For the text-containing cell, return its midpoint in [X, Y] coordinate format. 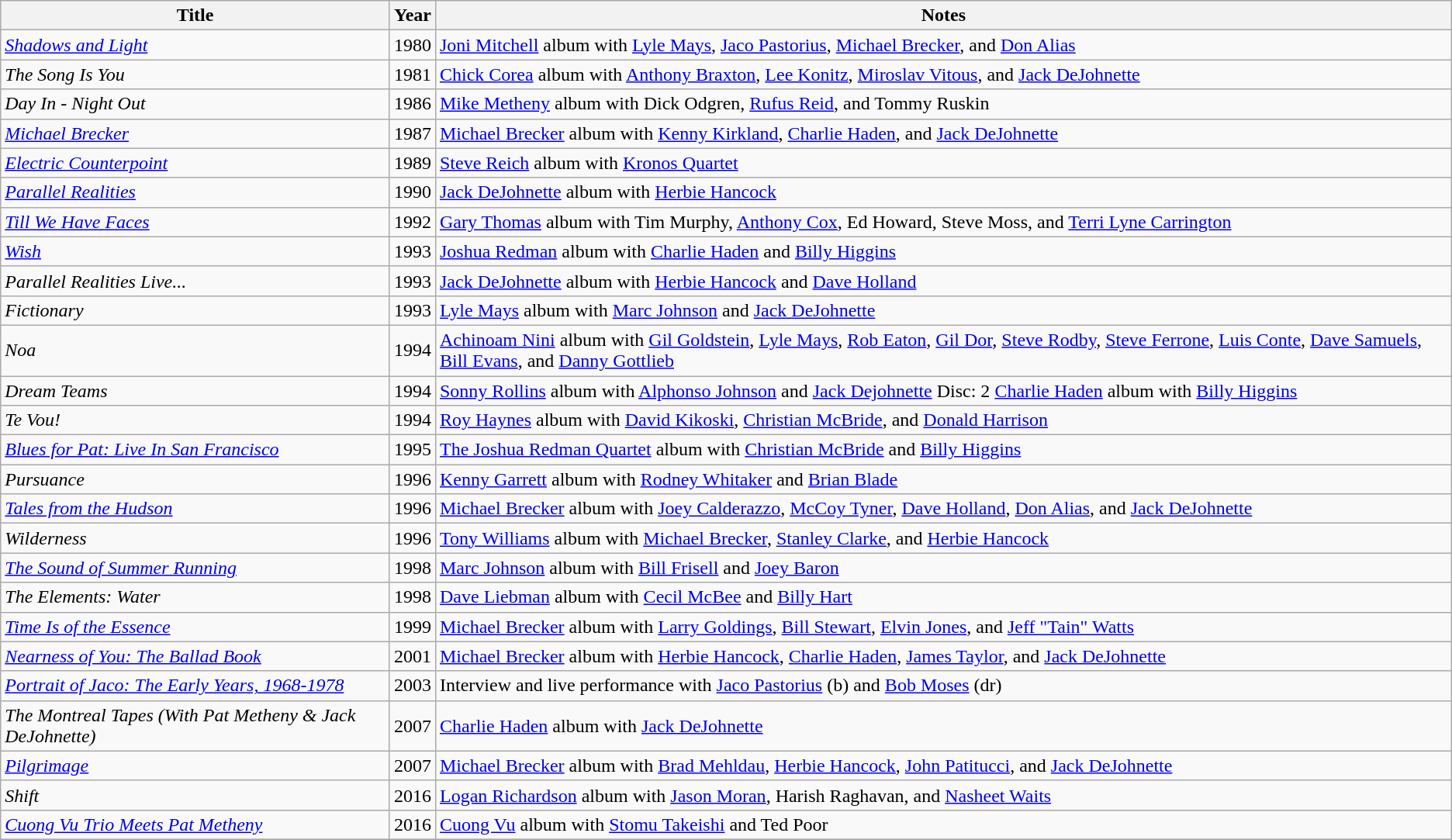
Till We Have Faces [195, 222]
The Sound of Summer Running [195, 568]
1986 [413, 104]
Pilgrimage [195, 766]
Gary Thomas album with Tim Murphy, Anthony Cox, Ed Howard, Steve Moss, and Terri Lyne Carrington [943, 222]
Shift [195, 795]
Jack DeJohnette album with Herbie Hancock [943, 192]
Wish [195, 251]
Shadows and Light [195, 45]
The Elements: Water [195, 597]
Blues for Pat: Live In San Francisco [195, 450]
Year [413, 16]
1981 [413, 74]
Charlie Haden album with Jack DeJohnette [943, 726]
Title [195, 16]
Nearness of You: The Ballad Book [195, 656]
Steve Reich album with Kronos Quartet [943, 163]
The Montreal Tapes (With Pat Metheny & Jack DeJohnette) [195, 726]
Joshua Redman album with Charlie Haden and Billy Higgins [943, 251]
Sonny Rollins album with Alphonso Johnson and Jack Dejohnette Disc: 2 Charlie Haden album with Billy Higgins [943, 390]
Dream Teams [195, 390]
Fictionary [195, 310]
Parallel Realities Live... [195, 281]
Tony Williams album with Michael Brecker, Stanley Clarke, and Herbie Hancock [943, 538]
Chick Corea album with Anthony Braxton, Lee Konitz, Miroslav Vitous, and Jack DeJohnette [943, 74]
Michael Brecker album with Herbie Hancock, Charlie Haden, James Taylor, and Jack DeJohnette [943, 656]
Cuong Vu album with Stomu Takeishi and Ted Poor [943, 824]
1995 [413, 450]
Roy Haynes album with David Kikoski, Christian McBride, and Donald Harrison [943, 420]
Interview and live performance with Jaco Pastorius (b) and Bob Moses (dr) [943, 686]
Logan Richardson album with Jason Moran, Harish Raghavan, and Nasheet Waits [943, 795]
Michael Brecker album with Larry Goldings, Bill Stewart, Elvin Jones, and Jeff "Tain" Watts [943, 627]
Wilderness [195, 538]
Electric Counterpoint [195, 163]
Te Vou! [195, 420]
Jack DeJohnette album with Herbie Hancock and Dave Holland [943, 281]
Marc Johnson album with Bill Frisell and Joey Baron [943, 568]
Dave Liebman album with Cecil McBee and Billy Hart [943, 597]
Lyle Mays album with Marc Johnson and Jack DeJohnette [943, 310]
Portrait of Jaco: The Early Years, 1968-1978 [195, 686]
Time Is of the Essence [195, 627]
Mike Metheny album with Dick Odgren, Rufus Reid, and Tommy Ruskin [943, 104]
Cuong Vu Trio Meets Pat Metheny [195, 824]
Michael Brecker album with Brad Mehldau, Herbie Hancock, John Patitucci, and Jack DeJohnette [943, 766]
1987 [413, 133]
1992 [413, 222]
Noa [195, 351]
The Joshua Redman Quartet album with Christian McBride and Billy Higgins [943, 450]
The Song Is You [195, 74]
Parallel Realities [195, 192]
Pursuance [195, 479]
Day In - Night Out [195, 104]
Michael Brecker album with Kenny Kirkland, Charlie Haden, and Jack DeJohnette [943, 133]
Michael Brecker album with Joey Calderazzo, McCoy Tyner, Dave Holland, Don Alias, and Jack DeJohnette [943, 509]
Michael Brecker [195, 133]
Tales from the Hudson [195, 509]
1990 [413, 192]
Joni Mitchell album with Lyle Mays, Jaco Pastorius, Michael Brecker, and Don Alias [943, 45]
2001 [413, 656]
Kenny Garrett album with Rodney Whitaker and Brian Blade [943, 479]
2003 [413, 686]
1999 [413, 627]
Notes [943, 16]
1989 [413, 163]
1980 [413, 45]
